Output the [X, Y] coordinate of the center of the cell containing the given text.  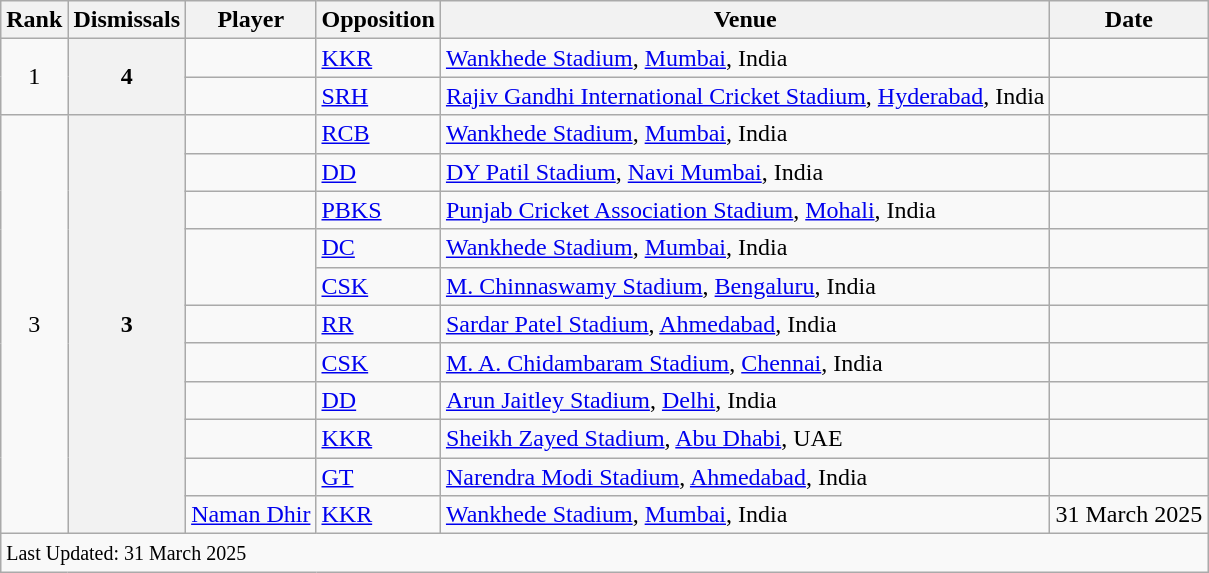
SRH [378, 96]
Last Updated: 31 March 2025 [604, 553]
Rajiv Gandhi International Cricket Stadium, Hyderabad, India [745, 96]
Opposition [378, 20]
M. Chinnaswamy Stadium, Bengaluru, India [745, 286]
Punjab Cricket Association Stadium, Mohali, India [745, 210]
DY Patil Stadium, Navi Mumbai, India [745, 172]
Dismissals [127, 20]
Narendra Modi Stadium, Ahmedabad, India [745, 477]
1 [34, 77]
RCB [378, 134]
M. A. Chidambaram Stadium, Chennai, India [745, 362]
31 March 2025 [1129, 515]
Player [251, 20]
Naman Dhir [251, 515]
Arun Jaitley Stadium, Delhi, India [745, 400]
Sheikh Zayed Stadium, Abu Dhabi, UAE [745, 438]
Venue [745, 20]
Sardar Patel Stadium, Ahmedabad, India [745, 324]
GT [378, 477]
DC [378, 248]
4 [127, 77]
Rank [34, 20]
RR [378, 324]
Date [1129, 20]
PBKS [378, 210]
